Output the [X, Y] coordinate of the center of the cell containing the given text.  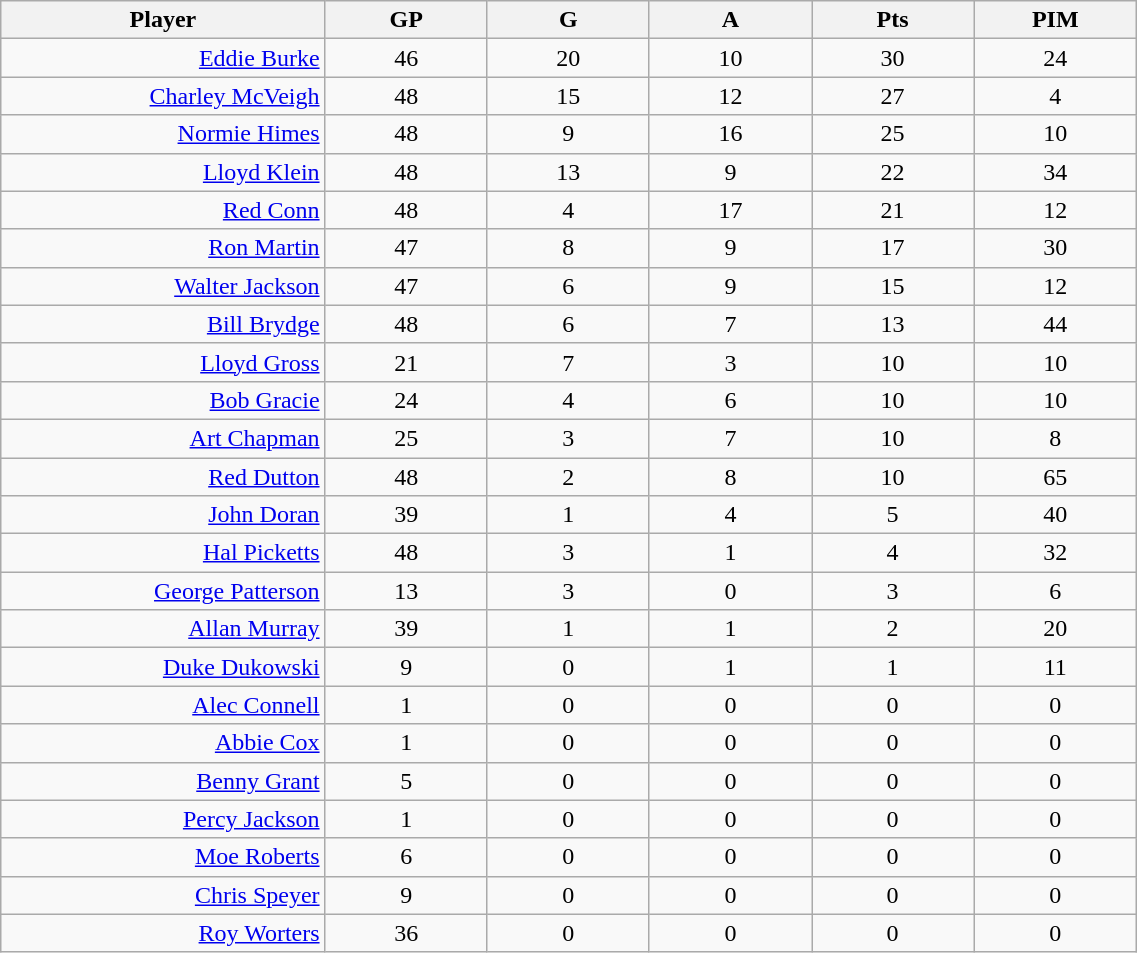
Bob Gracie [163, 400]
11 [1056, 667]
Player [163, 20]
Normie Himes [163, 134]
Abbie Cox [163, 743]
Pts [893, 20]
46 [406, 58]
Red Dutton [163, 477]
Moe Roberts [163, 857]
Bill Brydge [163, 324]
27 [893, 96]
Chris Speyer [163, 895]
Red Conn [163, 210]
Eddie Burke [163, 58]
Walter Jackson [163, 286]
Duke Dukowski [163, 667]
Benny Grant [163, 781]
Lloyd Klein [163, 172]
44 [1056, 324]
A [730, 20]
Art Chapman [163, 438]
65 [1056, 477]
George Patterson [163, 591]
Allan Murray [163, 629]
Percy Jackson [163, 819]
GP [406, 20]
22 [893, 172]
Alec Connell [163, 705]
John Doran [163, 515]
36 [406, 933]
40 [1056, 515]
34 [1056, 172]
16 [730, 134]
Hal Picketts [163, 553]
32 [1056, 553]
Lloyd Gross [163, 362]
G [568, 20]
Charley McVeigh [163, 96]
Ron Martin [163, 248]
PIM [1056, 20]
Roy Worters [163, 933]
